For the text-containing cell, return its midpoint in (x, y) coordinate format. 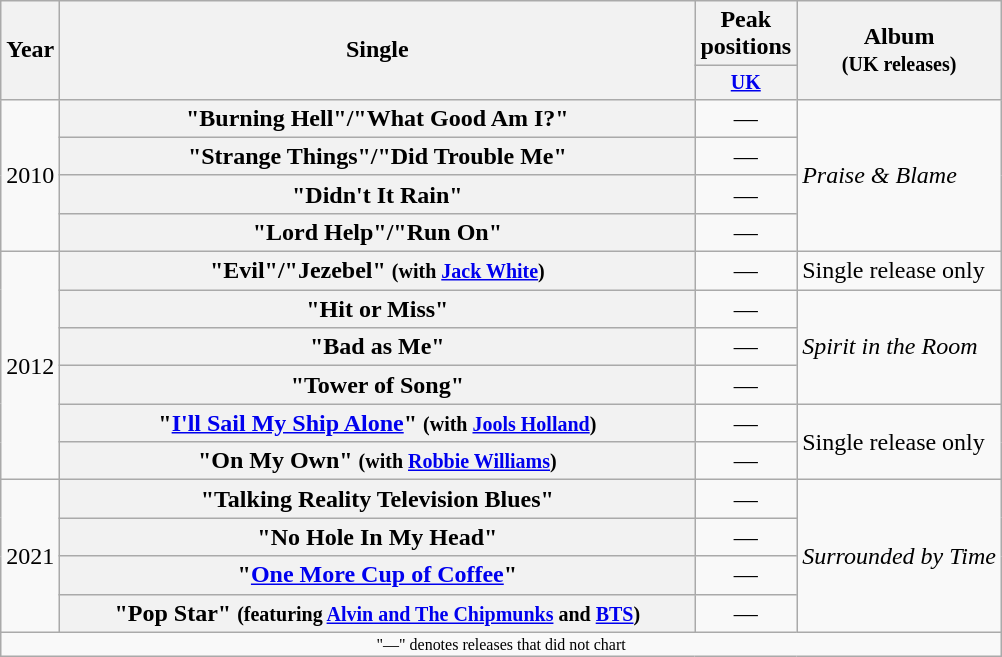
Surrounded by Time (900, 556)
"Talking Reality Television Blues" (378, 499)
Single (378, 50)
"I'll Sail My Ship Alone" (with Jools Holland) (378, 423)
"Burning Hell"/"What Good Am I?" (378, 118)
"One More Cup of Coffee" (378, 575)
"Tower of Song" (378, 385)
Peak positions (746, 34)
"Pop Star" (featuring Alvin and The Chipmunks and BTS) (378, 613)
"On My Own" (with Robbie Williams) (378, 461)
"Evil"/"Jezebel" (with Jack White) (378, 271)
"Lord Help"/"Run On" (378, 232)
Year (30, 50)
"No Hole In My Head" (378, 537)
"Strange Things"/"Did Trouble Me" (378, 156)
2012 (30, 366)
UK (746, 82)
"Bad as Me" (378, 347)
Album(UK releases) (900, 50)
"Hit or Miss" (378, 309)
2021 (30, 556)
Spirit in the Room (900, 347)
"Didn't It Rain" (378, 194)
2010 (30, 175)
"—" denotes releases that did not chart (502, 644)
Praise & Blame (900, 175)
